From the cell containing the given text, extract its center point as (X, Y) coordinate. 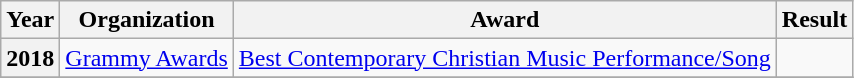
Year (30, 20)
2018 (30, 58)
Organization (147, 20)
Grammy Awards (147, 58)
Result (814, 20)
Award (504, 20)
Best Contemporary Christian Music Performance/Song (504, 58)
